Find where the given text appears and provide that cell's center as [x, y] coordinate. 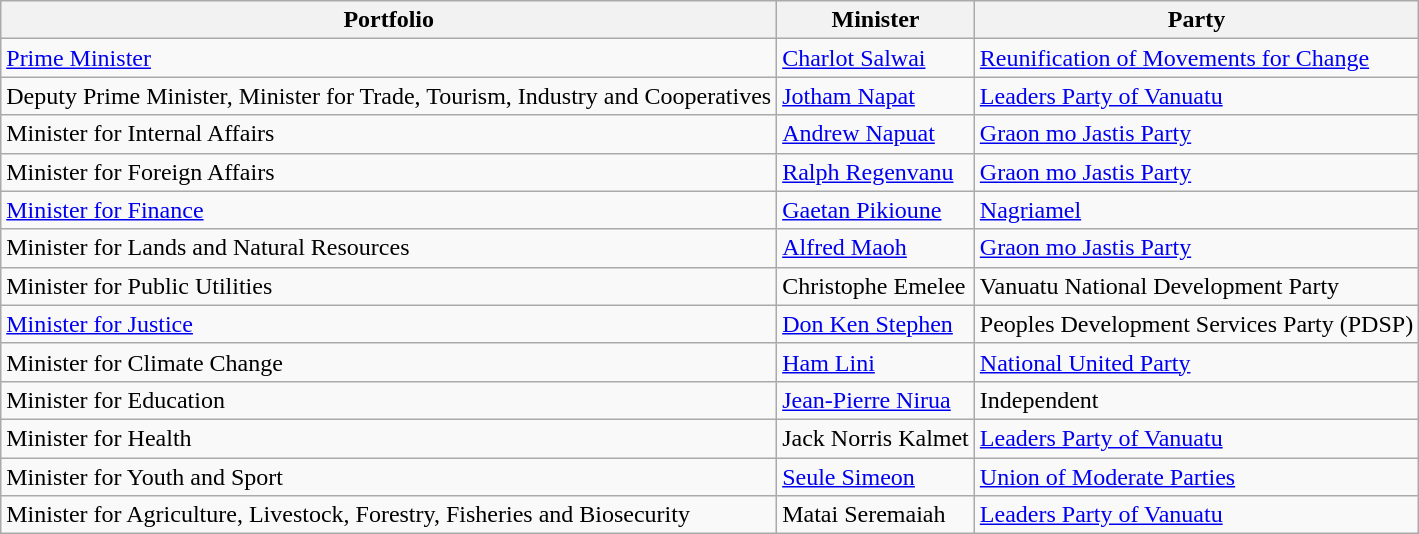
Andrew Napuat [876, 134]
Jean-Pierre Nirua [876, 400]
Prime Minister [389, 58]
Don Ken Stephen [876, 324]
Jack Norris Kalmet [876, 438]
Minister for Foreign Affairs [389, 172]
Peoples Development Services Party (PDSP) [1196, 324]
Alfred Maoh [876, 248]
Gaetan Pikioune [876, 210]
Minister for Education [389, 400]
Minister for Agriculture, Livestock, Forestry, Fisheries and Biosecurity [389, 515]
Union of Moderate Parties [1196, 477]
Minister for Finance [389, 210]
Minister [876, 20]
Minister for Youth and Sport [389, 477]
Deputy Prime Minister, Minister for Trade, Tourism, Industry and Cooperatives [389, 96]
Independent [1196, 400]
Charlot Salwai [876, 58]
Party [1196, 20]
Minister for Public Utilities [389, 286]
Christophe Emelee [876, 286]
Minister for Health [389, 438]
Minister for Justice [389, 324]
Seule Simeon [876, 477]
Vanuatu National Development Party [1196, 286]
Minister for Lands and Natural Resources [389, 248]
Portfolio [389, 20]
Matai Seremaiah [876, 515]
Ralph Regenvanu [876, 172]
National United Party [1196, 362]
Reunification of Movements for Change [1196, 58]
Minister for Internal Affairs [389, 134]
Minister for Climate Change [389, 362]
Jotham Napat [876, 96]
Nagriamel [1196, 210]
Ham Lini [876, 362]
